Extract the [X, Y] coordinate from the center of the cell holding the provided text.  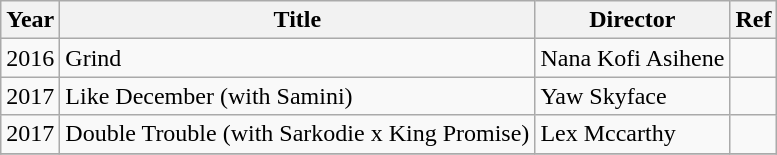
Nana Kofi Asihene [632, 58]
Title [298, 20]
Grind [298, 58]
Yaw Skyface [632, 96]
Director [632, 20]
Year [30, 20]
Double Trouble (with Sarkodie x King Promise) [298, 134]
Like December (with Samini) [298, 96]
2016 [30, 58]
Lex Mccarthy [632, 134]
Ref [754, 20]
